Scan for the cell matching the given text and deliver its (X, Y) coordinate at center. 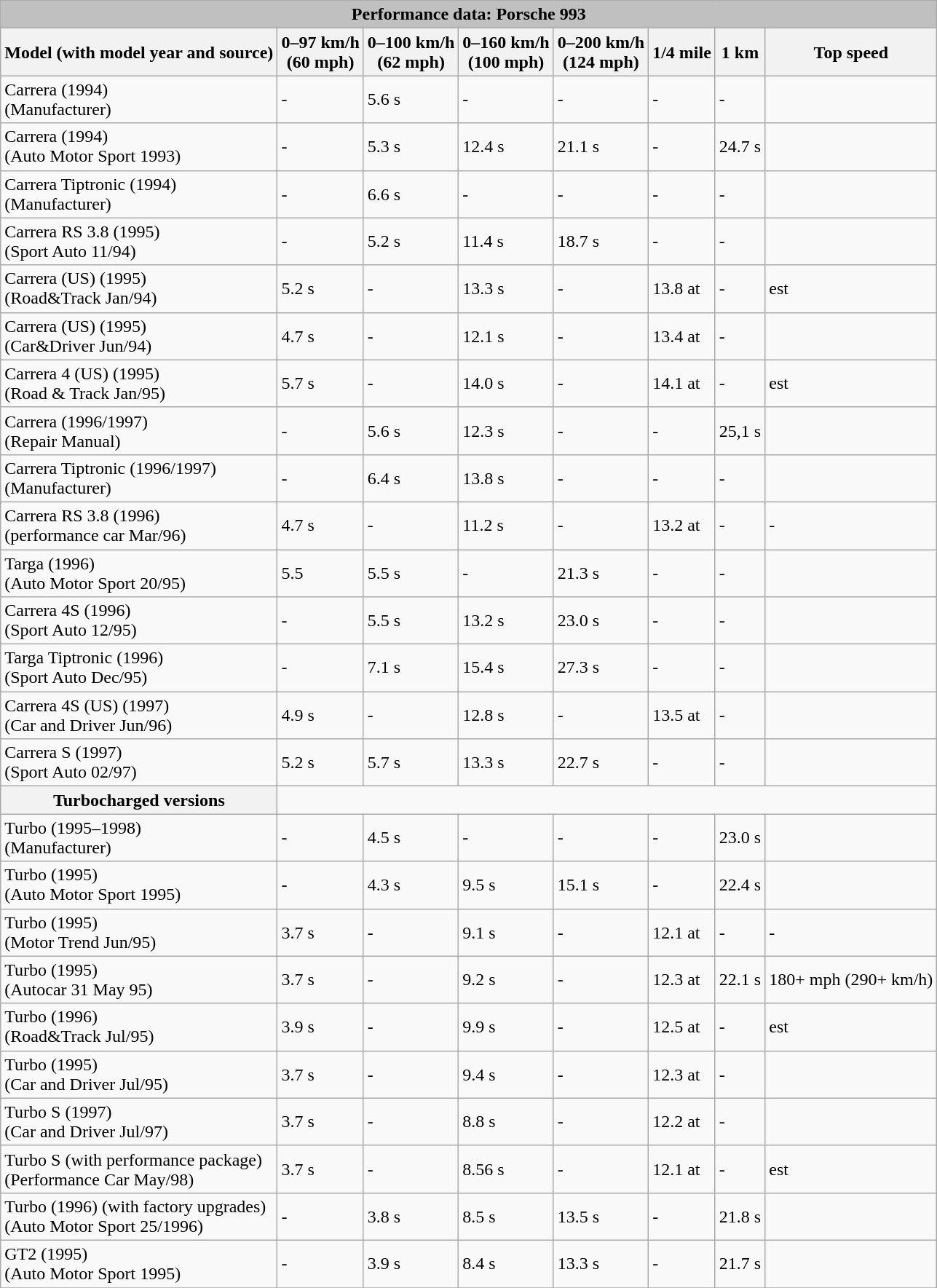
Carrera (US) (1995)(Car&Driver Jun/94) (139, 336)
Carrera 4S (1996)(Sport Auto 12/95) (139, 620)
Turbo (1995)(Auto Motor Sport 1995) (139, 885)
13.5 s (601, 1216)
9.4 s (506, 1075)
6.4 s (411, 478)
Carrera 4S (US) (1997)(Car and Driver Jun/96) (139, 715)
13.5 at (682, 715)
Carrera 4 (US) (1995)(Road & Track Jan/95) (139, 383)
Carrera S (1997)(Sport Auto 02/97) (139, 763)
Turbo (1995)(Autocar 31 May 95) (139, 980)
12.4 s (506, 147)
7.1 s (411, 668)
21.1 s (601, 147)
Carrera (1996/1997)(Repair Manual) (139, 431)
Carrera Tiptronic (1994)(Manufacturer) (139, 194)
Turbocharged versions (139, 800)
27.3 s (601, 668)
Turbo (1995)(Motor Trend Jun/95) (139, 932)
Turbo (1995–1998)(Manufacturer) (139, 837)
4.9 s (320, 715)
25,1 s (740, 431)
4.5 s (411, 837)
8.4 s (506, 1264)
15.1 s (601, 885)
12.1 s (506, 336)
Turbo (1996)(Road&Track Jul/95) (139, 1027)
0–200 km/h(124 mph) (601, 52)
22.1 s (740, 980)
13.4 at (682, 336)
18.7 s (601, 242)
13.2 s (506, 620)
8.56 s (506, 1169)
Top speed (851, 52)
24.7 s (740, 147)
GT2 (1995)(Auto Motor Sport 1995) (139, 1264)
0–100 km/h(62 mph) (411, 52)
0–97 km/h(60 mph) (320, 52)
4.3 s (411, 885)
21.3 s (601, 572)
Turbo (1996) (with factory upgrades)(Auto Motor Sport 25/1996) (139, 1216)
9.9 s (506, 1027)
9.2 s (506, 980)
11.2 s (506, 526)
21.8 s (740, 1216)
Carrera RS 3.8 (1996)(performance car Mar/96) (139, 526)
6.6 s (411, 194)
13.8 s (506, 478)
Turbo S (1997)(Car and Driver Jul/97) (139, 1121)
Targa Tiptronic (1996)(Sport Auto Dec/95) (139, 668)
Carrera (1994)(Auto Motor Sport 1993) (139, 147)
12.3 s (506, 431)
8.5 s (506, 1216)
1/4 mile (682, 52)
14.0 s (506, 383)
1 km (740, 52)
Performance data: Porsche 993 (469, 15)
14.1 at (682, 383)
22.7 s (601, 763)
5.5 (320, 572)
Carrera (US) (1995)(Road&Track Jan/94) (139, 288)
180+ mph (290+ km/h) (851, 980)
8.8 s (506, 1121)
Carrera (1994)(Manufacturer) (139, 99)
Turbo S (with performance package)(Performance Car May/98) (139, 1169)
Turbo (1995)(Car and Driver Jul/95) (139, 1075)
21.7 s (740, 1264)
9.1 s (506, 932)
Model (with model year and source) (139, 52)
13.8 at (682, 288)
12.2 at (682, 1121)
Carrera RS 3.8 (1995)(Sport Auto 11/94) (139, 242)
12.8 s (506, 715)
9.5 s (506, 885)
0–160 km/h(100 mph) (506, 52)
15.4 s (506, 668)
12.5 at (682, 1027)
11.4 s (506, 242)
Carrera Tiptronic (1996/1997)(Manufacturer) (139, 478)
22.4 s (740, 885)
5.3 s (411, 147)
13.2 at (682, 526)
3.8 s (411, 1216)
Targa (1996)(Auto Motor Sport 20/95) (139, 572)
